Identify which cell holds the provided text, then report its (X, Y) central coordinate. 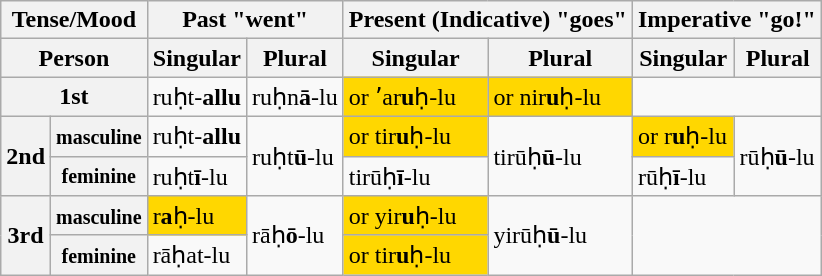
1st (74, 97)
Person (74, 58)
Imperative "go!" (726, 20)
ruḥnā-lu (296, 97)
tirūḥū-lu (560, 156)
tirūḥī-lu (416, 176)
or ruḥ-lu (683, 136)
rāḥat-lu (196, 255)
Present (Indicative) "goes" (488, 20)
rūḥū-lu (778, 156)
Tense/Mood (74, 20)
or yiruḥ-lu (416, 216)
raḥ-lu (196, 216)
ruḥtū-lu (296, 156)
rāḥō-lu (296, 236)
ruḥtī-lu (196, 176)
yirūḥū-lu (560, 236)
rūḥī-lu (683, 176)
Past "went" (245, 20)
3rd (26, 236)
or ʼaruḥ-lu (416, 97)
or niruḥ-lu (560, 97)
2nd (26, 156)
